Provide the (x, y) coordinate of the cell's center where the given text is located.  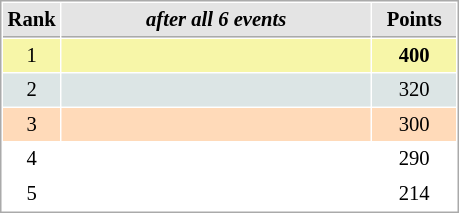
after all 6 events (216, 20)
2 (32, 90)
320 (414, 90)
290 (414, 158)
Rank (32, 20)
3 (32, 124)
1 (32, 56)
5 (32, 194)
4 (32, 158)
400 (414, 56)
Points (414, 20)
214 (414, 194)
300 (414, 124)
